Return the [x, y] coordinate for the center point of the cell that contains the specified text.  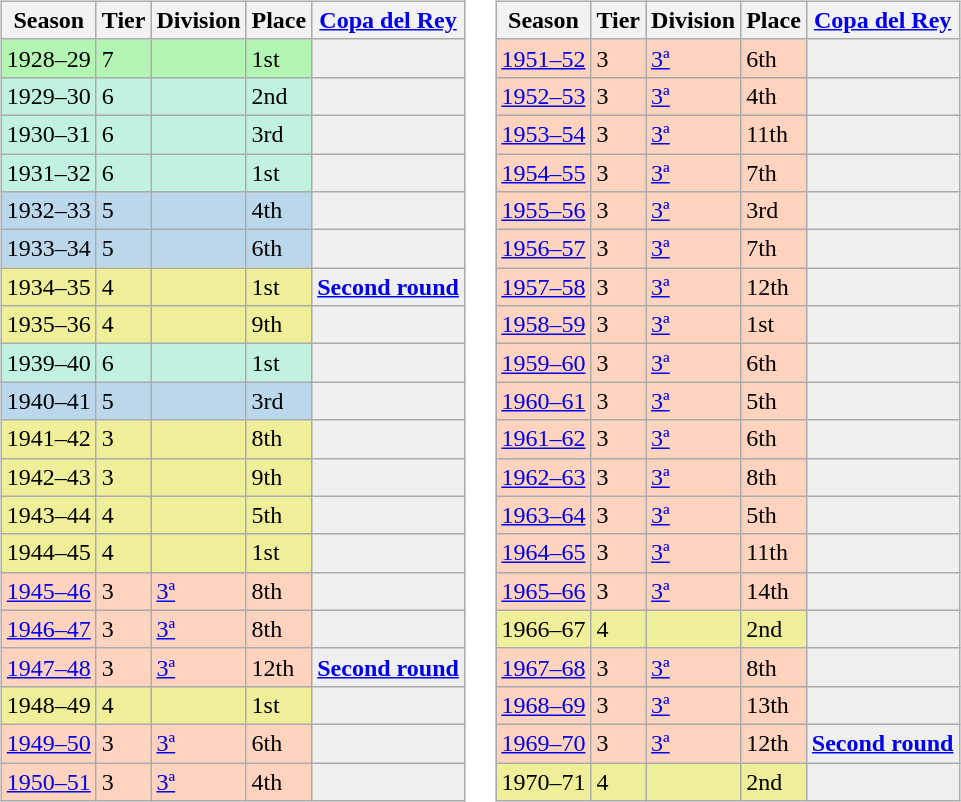
1939–40 [48, 363]
1964–65 [544, 553]
1969–70 [544, 743]
1963–64 [544, 515]
1943–44 [48, 515]
13th [774, 705]
1945–46 [48, 591]
1970–71 [544, 781]
1960–61 [544, 401]
14th [774, 591]
1957–58 [544, 287]
1929–30 [48, 96]
1958–59 [544, 325]
1944–45 [48, 553]
1930–31 [48, 134]
1956–57 [544, 249]
1965–66 [544, 591]
1968–69 [544, 705]
7 [124, 58]
1959–60 [544, 363]
1967–68 [544, 667]
1950–51 [48, 781]
1934–35 [48, 287]
1941–42 [48, 439]
1940–41 [48, 401]
1931–32 [48, 173]
1955–56 [544, 211]
1933–34 [48, 249]
1949–50 [48, 743]
1951–52 [544, 58]
1928–29 [48, 58]
1962–63 [544, 477]
1953–54 [544, 134]
1954–55 [544, 173]
1935–36 [48, 325]
1947–48 [48, 667]
1932–33 [48, 211]
1948–49 [48, 705]
1961–62 [544, 439]
1942–43 [48, 477]
1966–67 [544, 629]
1952–53 [544, 96]
1946–47 [48, 629]
